Search for the cell housing the specified text and yield its [x, y] center coordinate. 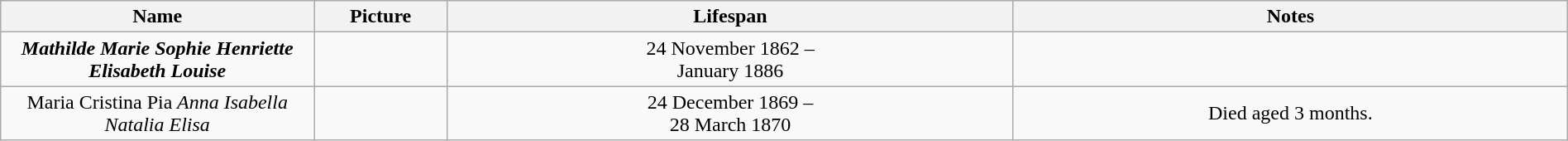
24 November 1862 – January 1886 [731, 60]
Died aged 3 months. [1290, 113]
Mathilde Marie Sophie Henriette Elisabeth Louise [157, 60]
24 December 1869 – 28 March 1870 [731, 113]
Lifespan [731, 17]
Maria Cristina Pia Anna Isabella Natalia Elisa [157, 113]
Notes [1290, 17]
Name [157, 17]
Picture [380, 17]
